Find where the given text appears and provide that cell's center as [x, y] coordinate. 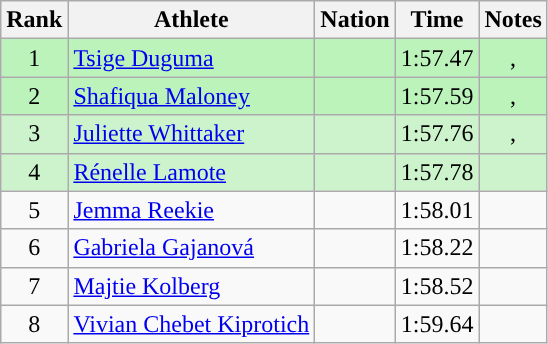
5 [34, 210]
Time [437, 20]
Majtie Kolberg [192, 286]
4 [34, 172]
1:57.76 [437, 134]
2 [34, 96]
1:57.59 [437, 96]
Shafiqua Maloney [192, 96]
Vivian Chebet Kiprotich [192, 324]
1:58.52 [437, 286]
8 [34, 324]
1:58.22 [437, 248]
1 [34, 58]
Juliette Whittaker [192, 134]
1:57.78 [437, 172]
Athlete [192, 20]
Jemma Reekie [192, 210]
Tsige Duguma [192, 58]
1:58.01 [437, 210]
1:59.64 [437, 324]
6 [34, 248]
Gabriela Gajanová [192, 248]
1:57.47 [437, 58]
Nation [355, 20]
Rank [34, 20]
7 [34, 286]
Notes [513, 20]
Rénelle Lamote [192, 172]
3 [34, 134]
